Return the [X, Y] coordinate for the center point of the cell that contains the specified text.  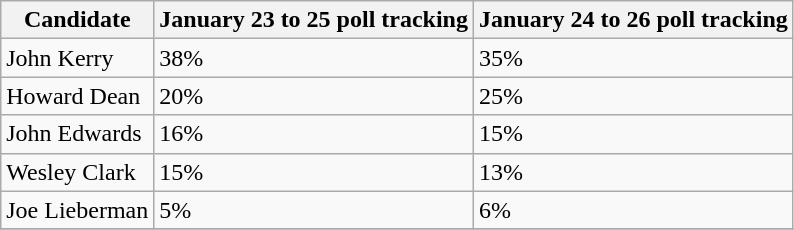
38% [314, 58]
16% [314, 134]
13% [634, 172]
6% [634, 210]
Joe Lieberman [78, 210]
John Edwards [78, 134]
January 23 to 25 poll tracking [314, 20]
25% [634, 96]
John Kerry [78, 58]
January 24 to 26 poll tracking [634, 20]
Wesley Clark [78, 172]
5% [314, 210]
Howard Dean [78, 96]
Candidate [78, 20]
35% [634, 58]
20% [314, 96]
